For the text-containing cell, return its midpoint in [X, Y] coordinate format. 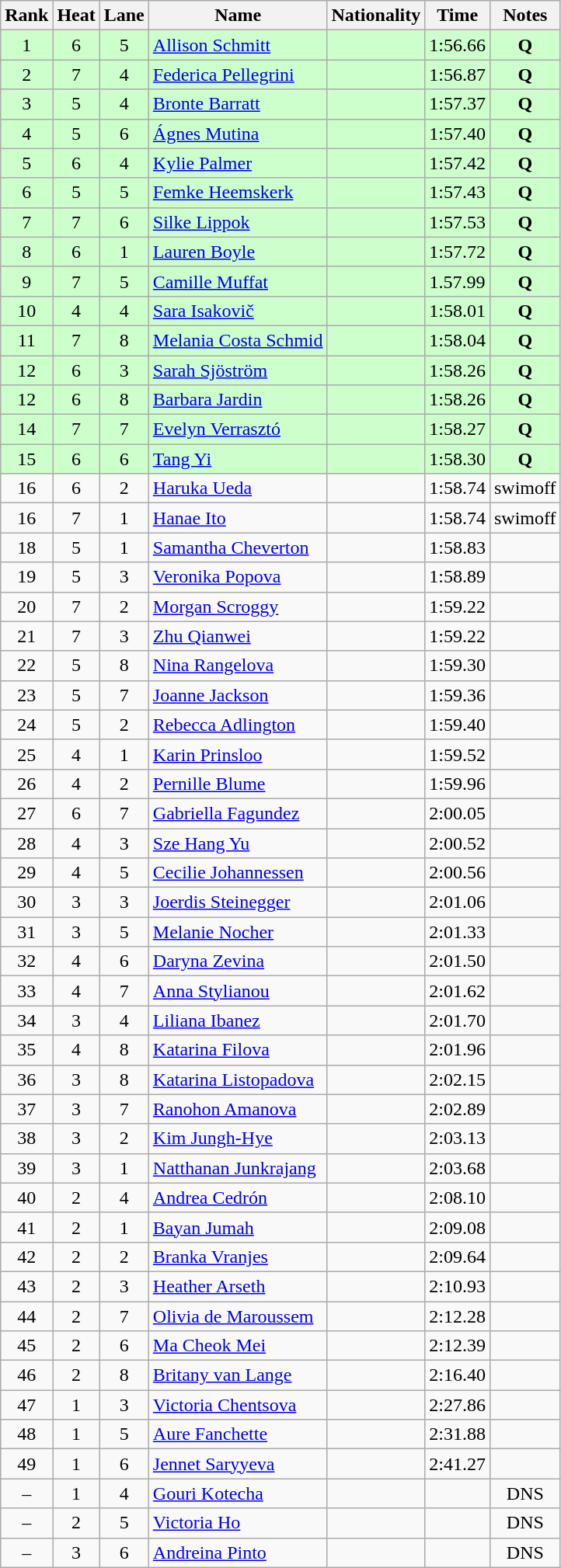
2:02.15 [458, 1080]
Sze Hang Yu [238, 843]
Kim Jungh-Hye [238, 1139]
45 [26, 1346]
1:58.89 [458, 577]
Britany van Lange [238, 1375]
44 [26, 1316]
Samantha Cheverton [238, 548]
Daryna Zevina [238, 961]
2:00.05 [458, 813]
2:00.56 [458, 873]
Allison Schmitt [238, 45]
2:03.13 [458, 1139]
Time [458, 16]
Lane [124, 16]
Federica Pellegrini [238, 75]
Hanae Ito [238, 518]
Haruka Ueda [238, 488]
33 [26, 991]
34 [26, 1020]
18 [26, 548]
2:09.08 [458, 1227]
46 [26, 1375]
Gabriella Fagundez [238, 813]
2:31.88 [458, 1434]
Andrea Cedrón [238, 1198]
2:08.10 [458, 1198]
1:57.40 [458, 134]
26 [26, 784]
2:01.62 [458, 991]
Sara Isakovič [238, 311]
2:01.96 [458, 1050]
20 [26, 607]
Silke Lippok [238, 222]
Ma Cheok Mei [238, 1346]
Ranohon Amanova [238, 1109]
1:58.04 [458, 340]
Nina Rangelova [238, 666]
1:59.96 [458, 784]
Melania Costa Schmid [238, 340]
30 [26, 902]
Heather Arseth [238, 1286]
32 [26, 961]
1:59.40 [458, 725]
2:12.39 [458, 1346]
Heat [76, 16]
2:16.40 [458, 1375]
2:03.68 [458, 1168]
10 [26, 311]
Natthanan Junkrajang [238, 1168]
Andreina Pinto [238, 1552]
Katarina Listopadova [238, 1080]
24 [26, 725]
14 [26, 429]
Jennet Saryyeva [238, 1464]
Katarina Filova [238, 1050]
Rank [26, 16]
2:09.64 [458, 1257]
21 [26, 636]
27 [26, 813]
Melanie Nocher [238, 932]
Camille Muffat [238, 281]
2:01.06 [458, 902]
1:57.37 [458, 104]
Nationality [376, 16]
2:01.33 [458, 932]
Lauren Boyle [238, 252]
1:56.87 [458, 75]
1:56.66 [458, 45]
1:58.27 [458, 429]
47 [26, 1405]
Karin Prinsloo [238, 754]
Sarah Sjöström [238, 370]
15 [26, 459]
Ágnes Mutina [238, 134]
1:58.83 [458, 548]
Joanne Jackson [238, 695]
Aure Fanchette [238, 1434]
2:01.70 [458, 1020]
Branka Vranjes [238, 1257]
38 [26, 1139]
2:12.28 [458, 1316]
42 [26, 1257]
1:59.36 [458, 695]
9 [26, 281]
Bayan Jumah [238, 1227]
2:27.86 [458, 1405]
Victoria Ho [238, 1523]
36 [26, 1080]
2:02.89 [458, 1109]
11 [26, 340]
Barbara Jardin [238, 400]
19 [26, 577]
1:59.30 [458, 666]
48 [26, 1434]
49 [26, 1464]
Notes [525, 16]
Tang Yi [238, 459]
2:10.93 [458, 1286]
2:41.27 [458, 1464]
1:57.42 [458, 163]
Femke Heemskerk [238, 193]
Joerdis Steinegger [238, 902]
1:57.53 [458, 222]
Veronika Popova [238, 577]
29 [26, 873]
Evelyn Verrasztó [238, 429]
31 [26, 932]
Kylie Palmer [238, 163]
1:57.72 [458, 252]
Olivia de Maroussem [238, 1316]
Anna Stylianou [238, 991]
28 [26, 843]
Liliana Ibanez [238, 1020]
Victoria Chentsova [238, 1405]
35 [26, 1050]
1:58.30 [458, 459]
1:59.52 [458, 754]
Cecilie Johannessen [238, 873]
Bronte Barratt [238, 104]
37 [26, 1109]
1.57.99 [458, 281]
2:00.52 [458, 843]
43 [26, 1286]
Name [238, 16]
1:58.01 [458, 311]
23 [26, 695]
Morgan Scroggy [238, 607]
Zhu Qianwei [238, 636]
Rebecca Adlington [238, 725]
25 [26, 754]
1:57.43 [458, 193]
39 [26, 1168]
40 [26, 1198]
Pernille Blume [238, 784]
22 [26, 666]
2:01.50 [458, 961]
41 [26, 1227]
Gouri Kotecha [238, 1493]
